Pinpoint the cell where the given text exists, returning its [x, y] midpoint coordinate. 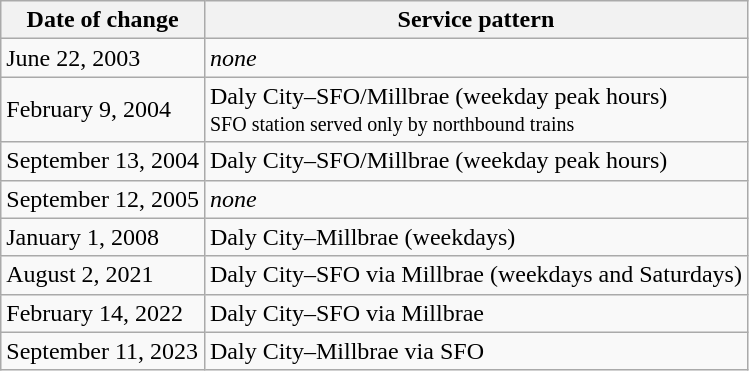
Daly City–Millbrae via SFO [476, 351]
June 22, 2003 [103, 58]
Daly City–SFO/Millbrae (weekday peak hours)SFO station served only by northbound trains [476, 110]
Daly City–SFO/Millbrae (weekday peak hours) [476, 161]
Daly City–Millbrae (weekdays) [476, 237]
September 11, 2023 [103, 351]
January 1, 2008 [103, 237]
February 14, 2022 [103, 313]
August 2, 2021 [103, 275]
Daly City–SFO via Millbrae [476, 313]
Service pattern [476, 20]
September 13, 2004 [103, 161]
Daly City–SFO via Millbrae (weekdays and Saturdays) [476, 275]
Date of change [103, 20]
September 12, 2005 [103, 199]
February 9, 2004 [103, 110]
